From the cell containing the given text, extract its center point as [X, Y] coordinate. 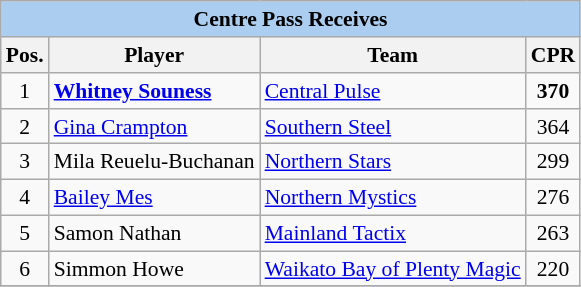
1 [25, 91]
Mainland Tactix [393, 233]
364 [553, 126]
276 [553, 197]
299 [553, 162]
Pos. [25, 55]
370 [553, 91]
Simmon Howe [154, 269]
Mila Reuelu-Buchanan [154, 162]
Samon Nathan [154, 233]
Central Pulse [393, 91]
CPR [553, 55]
220 [553, 269]
6 [25, 269]
Centre Pass Receives [291, 19]
Team [393, 55]
263 [553, 233]
Waikato Bay of Plenty Magic [393, 269]
Bailey Mes [154, 197]
Player [154, 55]
Northern Mystics [393, 197]
Northern Stars [393, 162]
Gina Crampton [154, 126]
4 [25, 197]
Whitney Souness [154, 91]
Southern Steel [393, 126]
2 [25, 126]
5 [25, 233]
3 [25, 162]
